From the cell containing the given text, extract its center point as (x, y) coordinate. 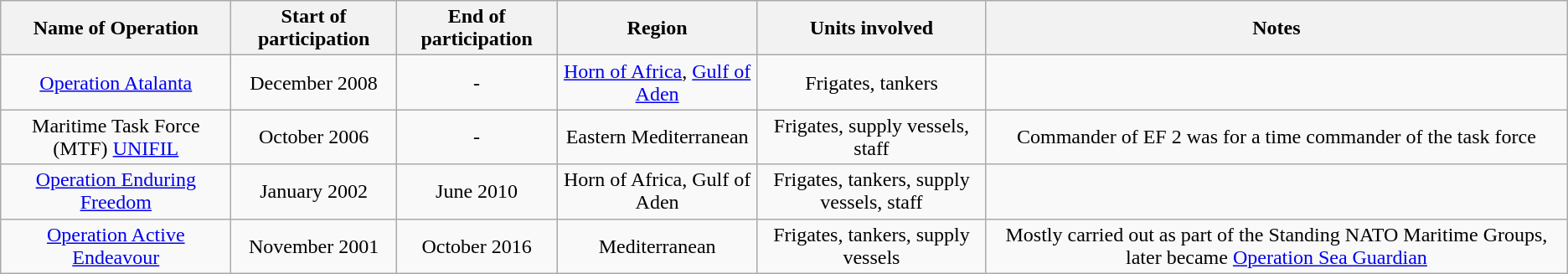
Frigates, tankers, supply vessels, staff (871, 191)
Eastern Mediterranean (657, 137)
Start of participation (313, 28)
Name of Operation (116, 28)
Notes (1277, 28)
Frigates, tankers (871, 82)
January 2002 (313, 191)
End of participation (477, 28)
Operation Atalanta (116, 82)
Frigates, tankers, supply vessels (871, 246)
Region (657, 28)
Operation Active Endeavour (116, 246)
Operation Enduring Freedom (116, 191)
December 2008 (313, 82)
November 2001 (313, 246)
June 2010 (477, 191)
Commander of EF 2 was for a time commander of the task force (1277, 137)
Mediterranean (657, 246)
October 2016 (477, 246)
Units involved (871, 28)
Frigates, supply vessels, staff (871, 137)
October 2006 (313, 137)
Maritime Task Force (MTF) UNIFIL (116, 137)
Mostly carried out as part of the Standing NATO Maritime Groups, later became Operation Sea Guardian (1277, 246)
